Output the (x, y) coordinate of the center of the cell containing the given text.  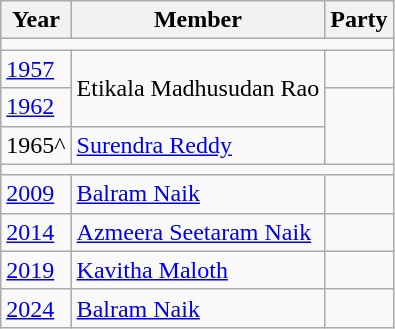
Member (198, 20)
Azmeera Seetaram Naik (198, 232)
2024 (36, 308)
Surendra Reddy (198, 145)
1965^ (36, 145)
2009 (36, 194)
1962 (36, 107)
1957 (36, 69)
Etikala Madhusudan Rao (198, 88)
2019 (36, 270)
Kavitha Maloth (198, 270)
2014 (36, 232)
Year (36, 20)
Party (359, 20)
